Search for the cell housing the specified text and yield its [x, y] center coordinate. 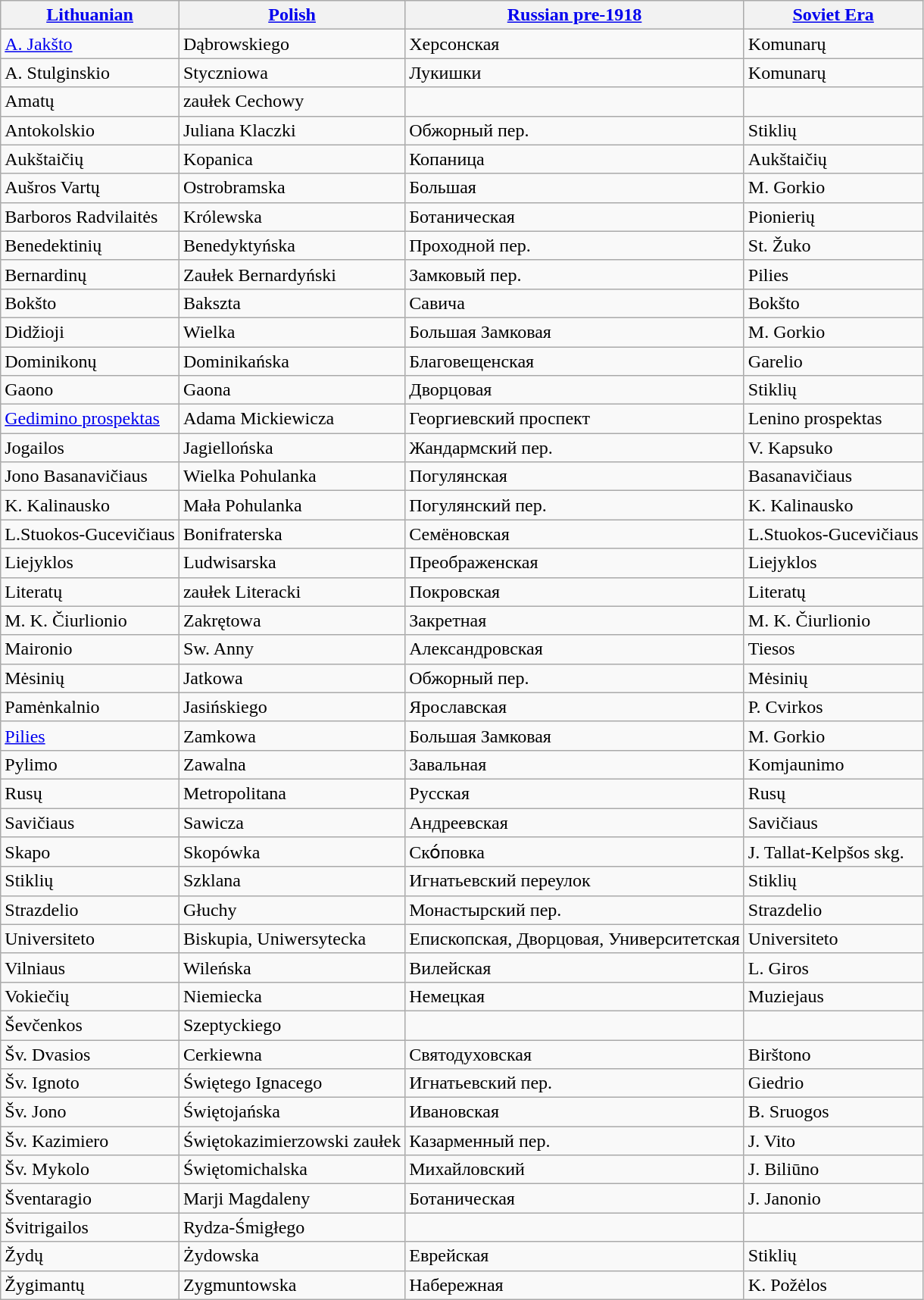
Zygmuntowska [292, 1285]
Marji Magdaleny [292, 1198]
Tiesos [833, 649]
Погулянская [575, 477]
Świętojańska [292, 1112]
Głuchy [292, 910]
Sawicza [292, 822]
Russian pre-1918 [575, 15]
Juliana Klaczki [292, 130]
K. Požėlos [833, 1285]
Giedrio [833, 1083]
Георгиевский проспект [575, 419]
Šv. Mykolo [90, 1170]
Вилейская [575, 967]
Žygimantų [90, 1285]
Šv. Ignoto [90, 1083]
A. Stulginskio [90, 73]
Ludwisarska [292, 563]
zaułek Literacki [292, 592]
Szeptyckiego [292, 1025]
Zakrętowa [292, 620]
Amatų [90, 102]
Jogailos [90, 448]
Švitrigailos [90, 1227]
Šventaragio [90, 1198]
A. Jakšto [90, 44]
L. Giros [833, 967]
Замковый пер. [575, 274]
Pylimo [90, 764]
Jono Basanavičiaus [90, 477]
J. Tallat-Kelpšos skg. [833, 852]
Maironio [90, 649]
Wielka [292, 332]
Погулянский пер. [575, 505]
Vokiečių [90, 996]
Niemiecka [292, 996]
Basanavičiaus [833, 477]
Монастырский пер. [575, 910]
Aušros Vartų [90, 188]
Ско́повка [575, 852]
Игнатьевский пер. [575, 1083]
Dąbrowskiego [292, 44]
Ивановская [575, 1112]
Sw. Anny [292, 649]
Biskupia, Uniwersytecka [292, 939]
Dominikańska [292, 361]
Русская [575, 793]
Семёновская [575, 534]
St. Žuko [833, 245]
Ярославская [575, 707]
Antokolskio [90, 130]
Михайловский [575, 1170]
Świętego Ignacego [292, 1083]
Mała Pohulanka [292, 505]
zaułek Cechowy [292, 102]
Wielka Pohulanka [292, 477]
Garelio [833, 361]
Jatkowa [292, 678]
Покровская [575, 592]
B. Sruogos [833, 1112]
P. Cvirkos [833, 707]
Благовещенская [575, 361]
Ostrobramska [292, 188]
Немецкая [575, 996]
Игнатьевский переулoк [575, 881]
Bakszta [292, 303]
Святодуховская [575, 1054]
Преображенская [575, 563]
Metropolitana [292, 793]
Kopanica [292, 159]
Šv. Dvasios [90, 1054]
Szklana [292, 881]
Лукишки [575, 73]
Žydų [90, 1256]
Barboros Radvilaitės [90, 217]
Zamkowa [292, 736]
Gaona [292, 390]
Adama Mickiewicza [292, 419]
Ševčenkos [90, 1025]
Еврейская [575, 1256]
Pionierių [833, 217]
Андреевская [575, 822]
Wileńska [292, 967]
Zawalna [292, 764]
J. Vito [833, 1141]
Александровская [575, 649]
Jasińskiego [292, 707]
Bernardinų [90, 274]
Polish [292, 15]
Styczniowa [292, 73]
Zaułek Bernardyński [292, 274]
Казарменный пер. [575, 1141]
Херсонская [575, 44]
Królewska [292, 217]
Закретная [575, 620]
Набережная [575, 1285]
Епископская, Дворцовая, Университетская [575, 939]
Rydza-Śmigłego [292, 1227]
Lenino prospektas [833, 419]
V. Kapsuko [833, 448]
Żydowska [292, 1256]
Jagiellońska [292, 448]
Skapo [90, 852]
Muziejaus [833, 996]
Komjaunimo [833, 764]
Cerkiewna [292, 1054]
Skopówka [292, 852]
Vilniaus [90, 967]
Копаница [575, 159]
Lithuanian [90, 15]
Didžioji [90, 332]
Šv. Kazimiero [90, 1141]
Soviet Era [833, 15]
J. Biliūno [833, 1170]
Проходной пер. [575, 245]
Gedimino prospektas [90, 419]
Benedyktyńska [292, 245]
Большая [575, 188]
Gaono [90, 390]
Дворцовая [575, 390]
J. Janonio [833, 1198]
Dominikonų [90, 361]
Савича [575, 303]
Завальная [575, 764]
Bonifraterska [292, 534]
Šv. Jono [90, 1112]
Birštono [833, 1054]
Świętomichalska [292, 1170]
Benedektinių [90, 245]
Жандармский пер. [575, 448]
Pamėnkalnio [90, 707]
Świętokazimierzowski zaułek [292, 1141]
